Return (X, Y) of the center of cell containing provided text 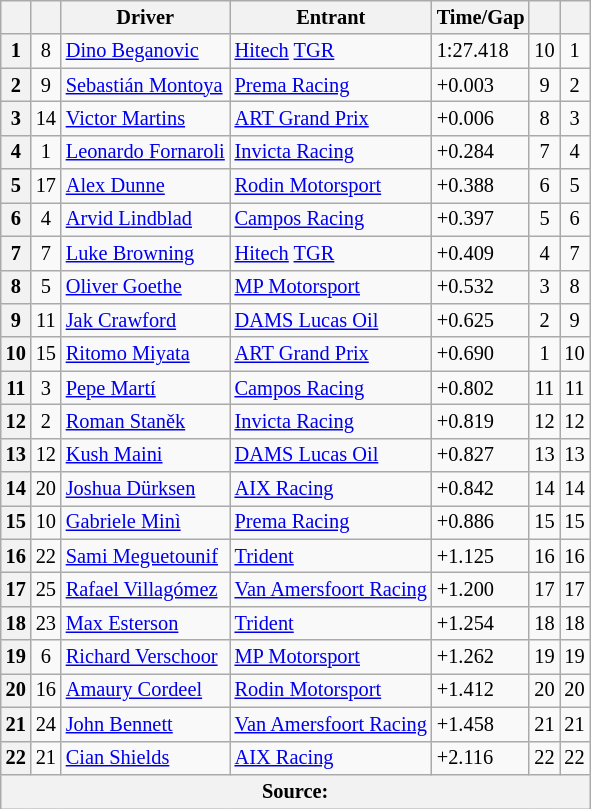
+0.532 (481, 287)
Richard Verschoor (146, 657)
+0.003 (481, 85)
+0.409 (481, 253)
Jak Crawford (146, 320)
Rafael Villagómez (146, 589)
Joshua Dürksen (146, 489)
+0.819 (481, 421)
23 (46, 623)
Ritomo Miyata (146, 354)
Entrant (331, 17)
Alex Dunne (146, 186)
+0.886 (481, 522)
Roman Staněk (146, 421)
Dino Beganovic (146, 51)
Pepe Martí (146, 388)
Source: (296, 791)
+1.200 (481, 589)
Max Esterson (146, 623)
+0.802 (481, 388)
Driver (146, 17)
1:27.418 (481, 51)
Sebastián Montoya (146, 85)
+1.412 (481, 690)
Arvid Lindblad (146, 219)
Time/Gap (481, 17)
Kush Maini (146, 455)
Sami Meguetounif (146, 556)
+0.827 (481, 455)
+1.458 (481, 724)
Leonardo Fornaroli (146, 152)
John Bennett (146, 724)
+1.254 (481, 623)
25 (46, 589)
Amaury Cordeel (146, 690)
+0.842 (481, 489)
+0.388 (481, 186)
+0.284 (481, 152)
Luke Browning (146, 253)
Oliver Goethe (146, 287)
+1.125 (481, 556)
+0.690 (481, 354)
+0.397 (481, 219)
+1.262 (481, 657)
+2.116 (481, 758)
+0.006 (481, 118)
Gabriele Minì (146, 522)
24 (46, 724)
+0.625 (481, 320)
Cian Shields (146, 758)
Victor Martins (146, 118)
